Locate the cell with the specified text and output its (X, Y) center coordinate. 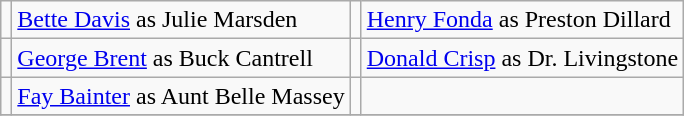
Bette Davis as Julie Marsden (181, 20)
Donald Crisp as Dr. Livingstone (522, 58)
George Brent as Buck Cantrell (181, 58)
Henry Fonda as Preston Dillard (522, 20)
Fay Bainter as Aunt Belle Massey (181, 96)
